Return [x, y] of the center of cell containing provided text 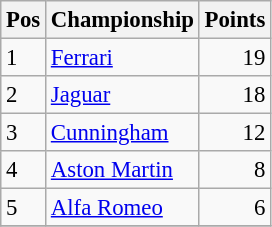
Cunningham [123, 133]
18 [234, 95]
Jaguar [123, 95]
2 [24, 95]
Championship [123, 20]
4 [24, 170]
Pos [24, 20]
8 [234, 170]
Alfa Romeo [123, 208]
3 [24, 133]
Ferrari [123, 58]
19 [234, 58]
Aston Martin [123, 170]
5 [24, 208]
12 [234, 133]
6 [234, 208]
Points [234, 20]
1 [24, 58]
